Pinpoint the cell where the given text exists, returning its (x, y) midpoint coordinate. 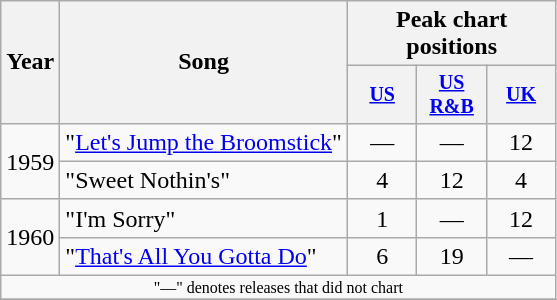
Year (30, 62)
"—" denotes releases that did not chart (278, 288)
6 (382, 256)
"Sweet Nothin's" (204, 180)
Peak chart positions (451, 34)
1 (382, 218)
US R&B (452, 94)
Song (204, 62)
1960 (30, 237)
UK (520, 94)
1959 (30, 161)
"Let's Jump the Broomstick" (204, 142)
"I'm Sorry" (204, 218)
19 (452, 256)
US (382, 94)
"That's All You Gotta Do" (204, 256)
